From the cell containing the given text, extract its center point as (x, y) coordinate. 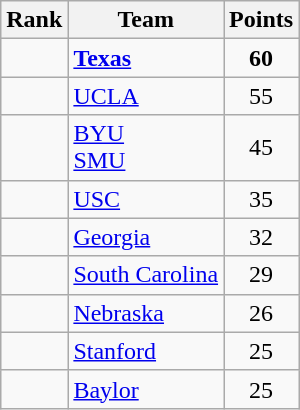
Rank (34, 20)
29 (262, 275)
Team (146, 20)
26 (262, 313)
35 (262, 199)
South Carolina (146, 275)
60 (262, 58)
55 (262, 96)
45 (262, 148)
Baylor (146, 389)
BYUSMU (146, 148)
UCLA (146, 96)
32 (262, 237)
Nebraska (146, 313)
USC (146, 199)
Georgia (146, 237)
Texas (146, 58)
Points (262, 20)
Stanford (146, 351)
